Return the (x, y) coordinate for the center point of the cell that contains the specified text.  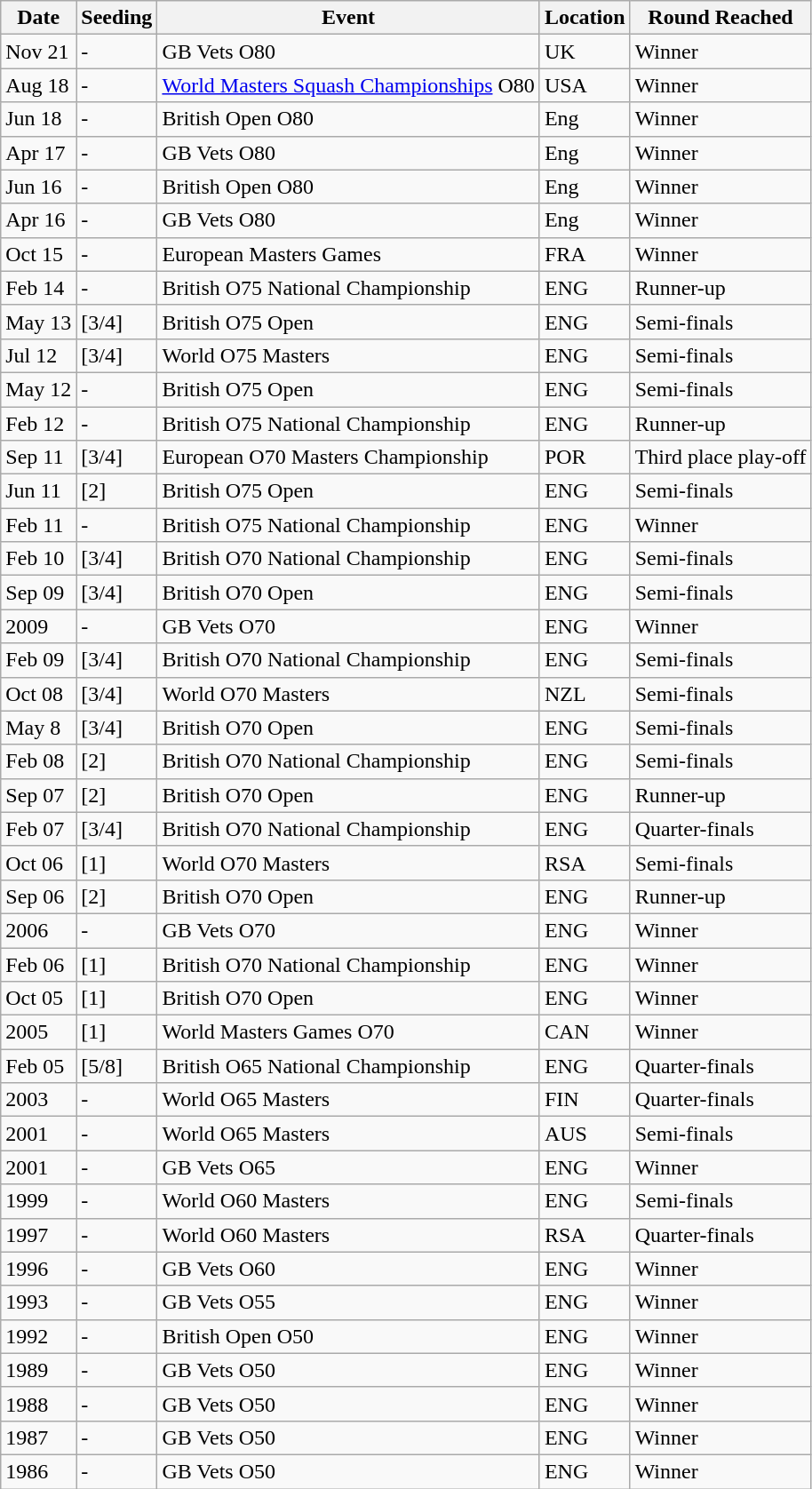
1999 (39, 1201)
Location (585, 18)
1996 (39, 1269)
1997 (39, 1235)
May 8 (39, 728)
FIN (585, 1100)
British O65 National Championship (348, 1066)
Sep 09 (39, 593)
2005 (39, 1032)
Seeding (117, 18)
Sep 11 (39, 458)
Feb 06 (39, 964)
UK (585, 52)
European O70 Masters Championship (348, 458)
1992 (39, 1336)
FRA (585, 254)
USA (585, 85)
1988 (39, 1404)
1993 (39, 1302)
1986 (39, 1471)
Aug 18 (39, 85)
Jun 18 (39, 119)
World Masters Squash Championships O80 (348, 85)
Oct 06 (39, 863)
Jul 12 (39, 355)
GB Vets O60 (348, 1269)
[5/8] (117, 1066)
Apr 16 (39, 220)
Round Reached (720, 18)
1989 (39, 1370)
Feb 11 (39, 525)
May 13 (39, 322)
AUS (585, 1134)
May 12 (39, 389)
POR (585, 458)
Event (348, 18)
Oct 08 (39, 694)
Nov 21 (39, 52)
GB Vets O55 (348, 1302)
2006 (39, 930)
2009 (39, 626)
Feb 07 (39, 829)
1987 (39, 1437)
Date (39, 18)
CAN (585, 1032)
World Masters Games O70 (348, 1032)
GB Vets O65 (348, 1167)
Feb 08 (39, 761)
Third place play-off (720, 458)
Sep 07 (39, 795)
Oct 05 (39, 999)
Feb 10 (39, 559)
European Masters Games (348, 254)
Apr 17 (39, 153)
Jun 16 (39, 187)
Feb 12 (39, 424)
Jun 11 (39, 491)
World O75 Masters (348, 355)
Feb 09 (39, 660)
Oct 15 (39, 254)
Feb 14 (39, 288)
Sep 06 (39, 896)
British Open O50 (348, 1336)
NZL (585, 694)
Feb 05 (39, 1066)
2003 (39, 1100)
